Determine the (X, Y) coordinate at the center of the cell enclosing the given text.  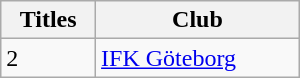
Titles (48, 20)
IFK Göteborg (198, 58)
Club (198, 20)
2 (48, 58)
